Return [X, Y] of the center of cell containing provided text 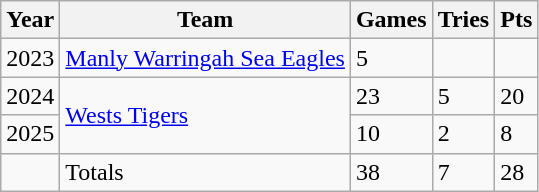
2023 [30, 58]
Wests Tigers [206, 115]
Games [391, 20]
7 [464, 172]
23 [391, 96]
Tries [464, 20]
8 [516, 134]
38 [391, 172]
2025 [30, 134]
Team [206, 20]
2024 [30, 96]
Pts [516, 20]
2 [464, 134]
20 [516, 96]
Manly Warringah Sea Eagles [206, 58]
10 [391, 134]
Totals [206, 172]
28 [516, 172]
Year [30, 20]
